Find where the given text appears and provide that cell's center as (X, Y) coordinate. 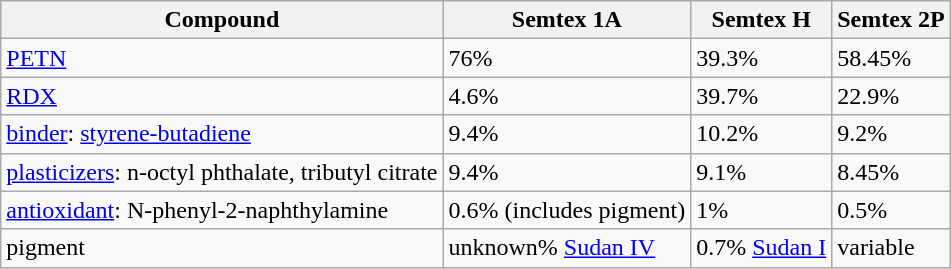
Semtex 2P (891, 20)
Semtex H (762, 20)
0.6% (includes pigment) (567, 210)
10.2% (762, 134)
Compound (222, 20)
22.9% (891, 96)
Semtex 1A (567, 20)
9.1% (762, 172)
39.3% (762, 58)
39.7% (762, 96)
pigment (222, 248)
58.45% (891, 58)
0.7% Sudan I (762, 248)
8.45% (891, 172)
antioxidant: N-phenyl-2-naphthylamine (222, 210)
4.6% (567, 96)
plasticizers: n-octyl phthalate, tributyl citrate (222, 172)
PETN (222, 58)
76% (567, 58)
0.5% (891, 210)
variable (891, 248)
RDX (222, 96)
unknown% Sudan IV (567, 248)
1% (762, 210)
9.2% (891, 134)
binder: styrene-butadiene (222, 134)
